Output the (X, Y) coordinate of the center of the cell containing the given text.  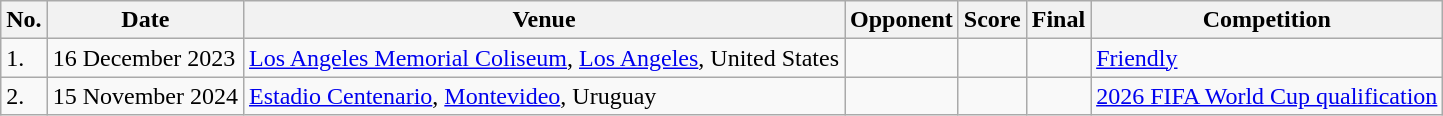
Final (1058, 20)
Competition (1267, 20)
No. (24, 20)
Opponent (902, 20)
15 November 2024 (145, 96)
Score (992, 20)
1. (24, 58)
2. (24, 96)
Friendly (1267, 58)
Date (145, 20)
Venue (544, 20)
16 December 2023 (145, 58)
Los Angeles Memorial Coliseum, Los Angeles, United States (544, 58)
2026 FIFA World Cup qualification (1267, 96)
Estadio Centenario, Montevideo, Uruguay (544, 96)
